Detect which cell encompasses the target text, then output its (X, Y) center coordinate. 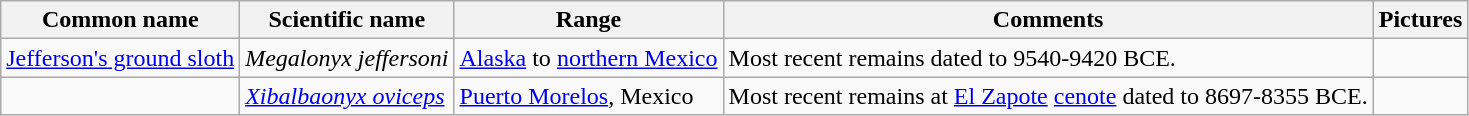
Most recent remains at El Zapote cenote dated to 8697-8355 BCE. (1048, 96)
Megalonyx jeffersoni (347, 58)
Pictures (1420, 20)
Alaska to northern Mexico (588, 58)
Jefferson's ground sloth (120, 58)
Xibalbaonyx oviceps (347, 96)
Comments (1048, 20)
Most recent remains dated to 9540-9420 BCE. (1048, 58)
Common name (120, 20)
Puerto Morelos, Mexico (588, 96)
Range (588, 20)
Scientific name (347, 20)
